Output the [X, Y] coordinate of the center of the cell containing the given text.  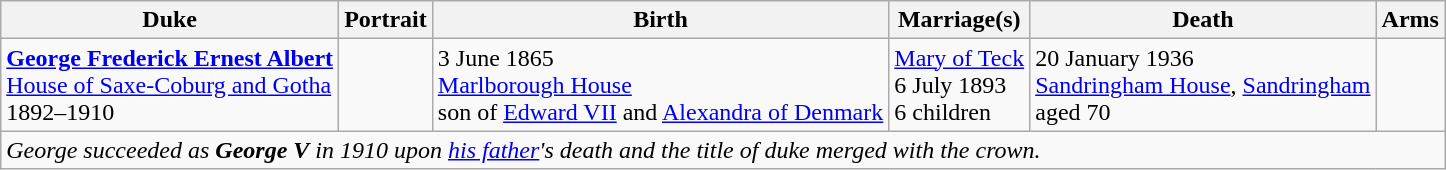
Arms [1410, 20]
Portrait [386, 20]
George Frederick Ernest AlbertHouse of Saxe-Coburg and Gotha1892–1910 [170, 85]
Marriage(s) [960, 20]
3 June 1865Marlborough Houseson of Edward VII and Alexandra of Denmark [660, 85]
George succeeded as George V in 1910 upon his father's death and the title of duke merged with the crown. [723, 150]
20 January 1936Sandringham House, Sandringhamaged 70 [1203, 85]
Mary of Teck6 July 18936 children [960, 85]
Birth [660, 20]
Death [1203, 20]
Duke [170, 20]
